Return the [X, Y] coordinate for the center point of the cell that contains the specified text.  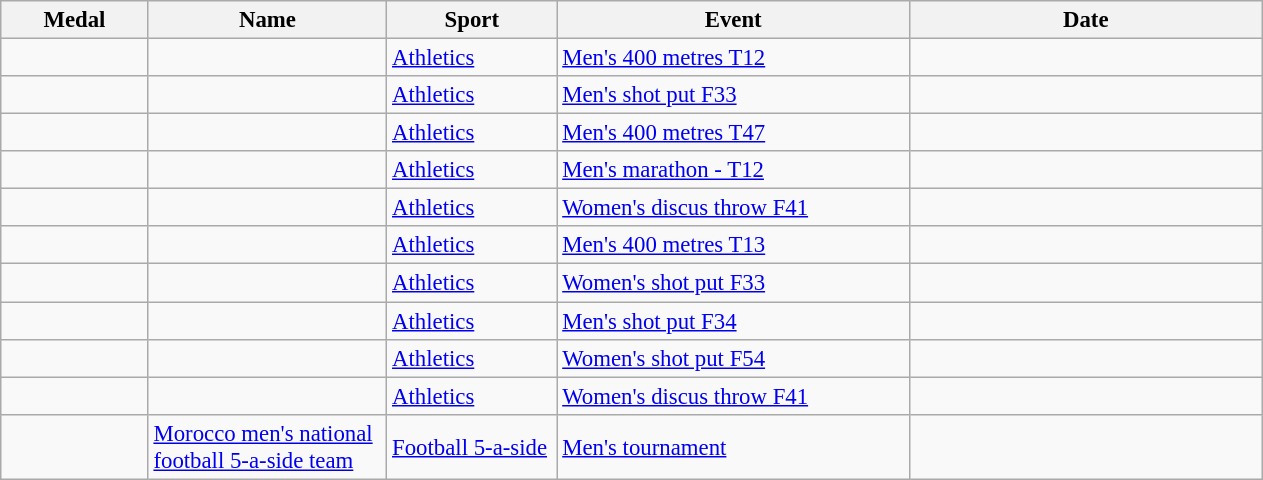
Football 5-a-side [472, 446]
Men's shot put F33 [734, 95]
Men's 400 metres T12 [734, 58]
Event [734, 20]
Sport [472, 20]
Men's tournament [734, 446]
Men's shot put F34 [734, 321]
Men's 400 metres T13 [734, 245]
Date [1086, 20]
Medal [74, 20]
Men's 400 metres T47 [734, 133]
Women's shot put F33 [734, 283]
Men's marathon - T12 [734, 170]
Morocco men's national football 5-a-side team [268, 446]
Name [268, 20]
Women's shot put F54 [734, 358]
